Provide the [X, Y] coordinate of the cell's center where the given text is located.  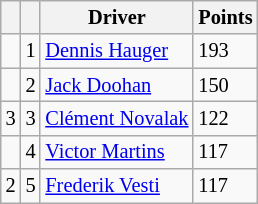
Dennis Hauger [116, 51]
Points [225, 17]
Driver [116, 17]
5 [31, 186]
150 [225, 85]
Jack Doohan [116, 85]
122 [225, 118]
Frederik Vesti [116, 186]
1 [31, 51]
193 [225, 51]
4 [31, 152]
Clément Novalak [116, 118]
Victor Martins [116, 152]
